Determine the [X, Y] coordinate at the center of the cell enclosing the given text.  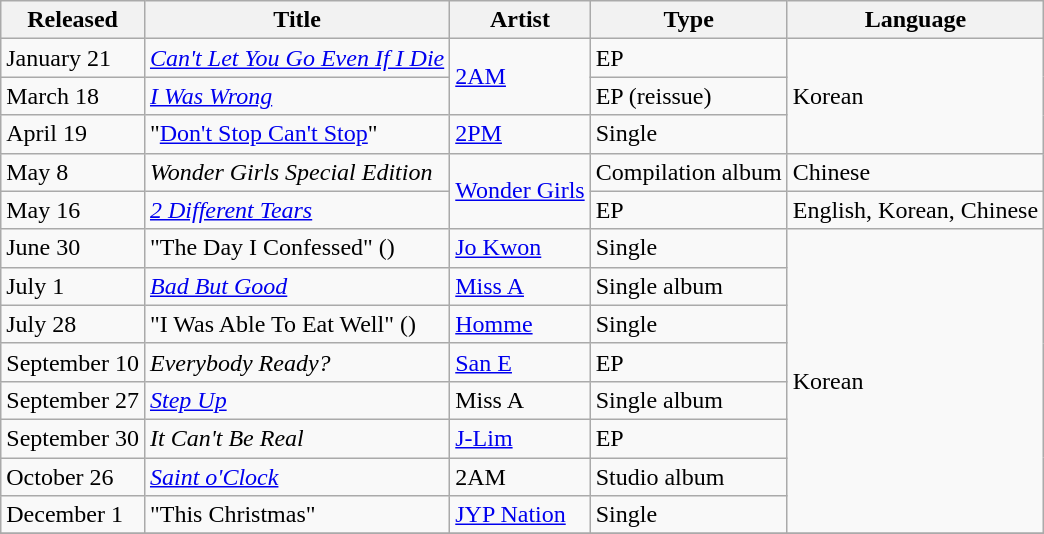
Saint o'Clock [296, 477]
April 19 [73, 134]
Compilation album [688, 172]
"The Day I Confessed" () [296, 248]
October 26 [73, 477]
September 30 [73, 438]
It Can't Be Real [296, 438]
September 10 [73, 362]
September 27 [73, 400]
Wonder Girls [520, 191]
2 Different Tears [296, 210]
Wonder Girls Special Edition [296, 172]
Chinese [915, 172]
Step Up [296, 400]
J-Lim [520, 438]
"Don't Stop Can't Stop" [296, 134]
San E [520, 362]
I Was Wrong [296, 96]
2PM [520, 134]
March 18 [73, 96]
"I Was Able To Eat Well" () [296, 324]
Studio album [688, 477]
English, Korean, Chinese [915, 210]
Type [688, 20]
May 16 [73, 210]
"This Christmas" [296, 515]
Title [296, 20]
December 1 [73, 515]
Artist [520, 20]
Jo Kwon [520, 248]
May 8 [73, 172]
Bad But Good [296, 286]
June 30 [73, 248]
Can't Let You Go Even If I Die [296, 58]
JYP Nation [520, 515]
Everybody Ready? [296, 362]
Released [73, 20]
Homme [520, 324]
January 21 [73, 58]
July 1 [73, 286]
Language [915, 20]
EP (reissue) [688, 96]
July 28 [73, 324]
